Determine the (x, y) coordinate at the center of the cell enclosing the given text.  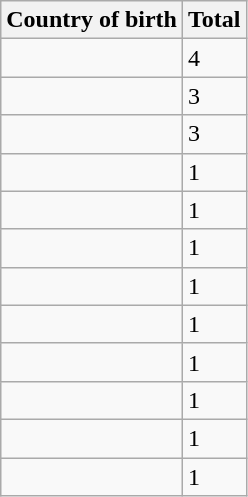
Country of birth (92, 20)
4 (214, 58)
Total (214, 20)
